For the text-containing cell, return its midpoint in (X, Y) coordinate format. 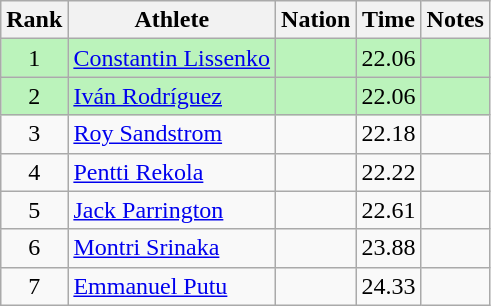
1 (34, 58)
22.61 (388, 210)
Time (388, 20)
24.33 (388, 286)
7 (34, 286)
Roy Sandstrom (172, 134)
Emmanuel Putu (172, 286)
Athlete (172, 20)
Montri Srinaka (172, 248)
5 (34, 210)
Jack Parrington (172, 210)
Rank (34, 20)
Constantin Lissenko (172, 58)
2 (34, 96)
Nation (316, 20)
Iván Rodríguez (172, 96)
Notes (455, 20)
4 (34, 172)
Pentti Rekola (172, 172)
6 (34, 248)
22.18 (388, 134)
23.88 (388, 248)
22.22 (388, 172)
3 (34, 134)
